Return the [X, Y] coordinate for the center point of the cell that contains the specified text.  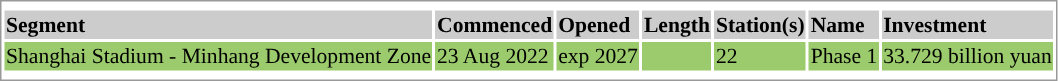
33.729 billion yuan [968, 56]
23 Aug 2022 [495, 56]
22 [760, 56]
Shanghai Stadium - Minhang Development Zone [218, 56]
Name [844, 24]
Investment [968, 24]
Phase 1 [844, 56]
Station(s) [760, 24]
Opened [598, 24]
Commenced [495, 24]
Segment [218, 24]
exp 2027 [598, 56]
Length [676, 24]
